Scan for the cell matching the given text and deliver its [X, Y] coordinate at center. 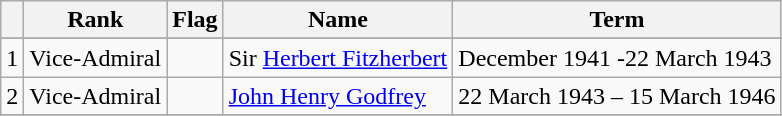
Flag [195, 20]
Sir Herbert Fitzherbert [338, 58]
1 [12, 58]
Name [338, 20]
John Henry Godfrey [338, 96]
December 1941 -22 March 1943 [617, 58]
Term [617, 20]
2 [12, 96]
22 March 1943 – 15 March 1946 [617, 96]
Rank [96, 20]
